Return (x, y) of the center of cell containing provided text 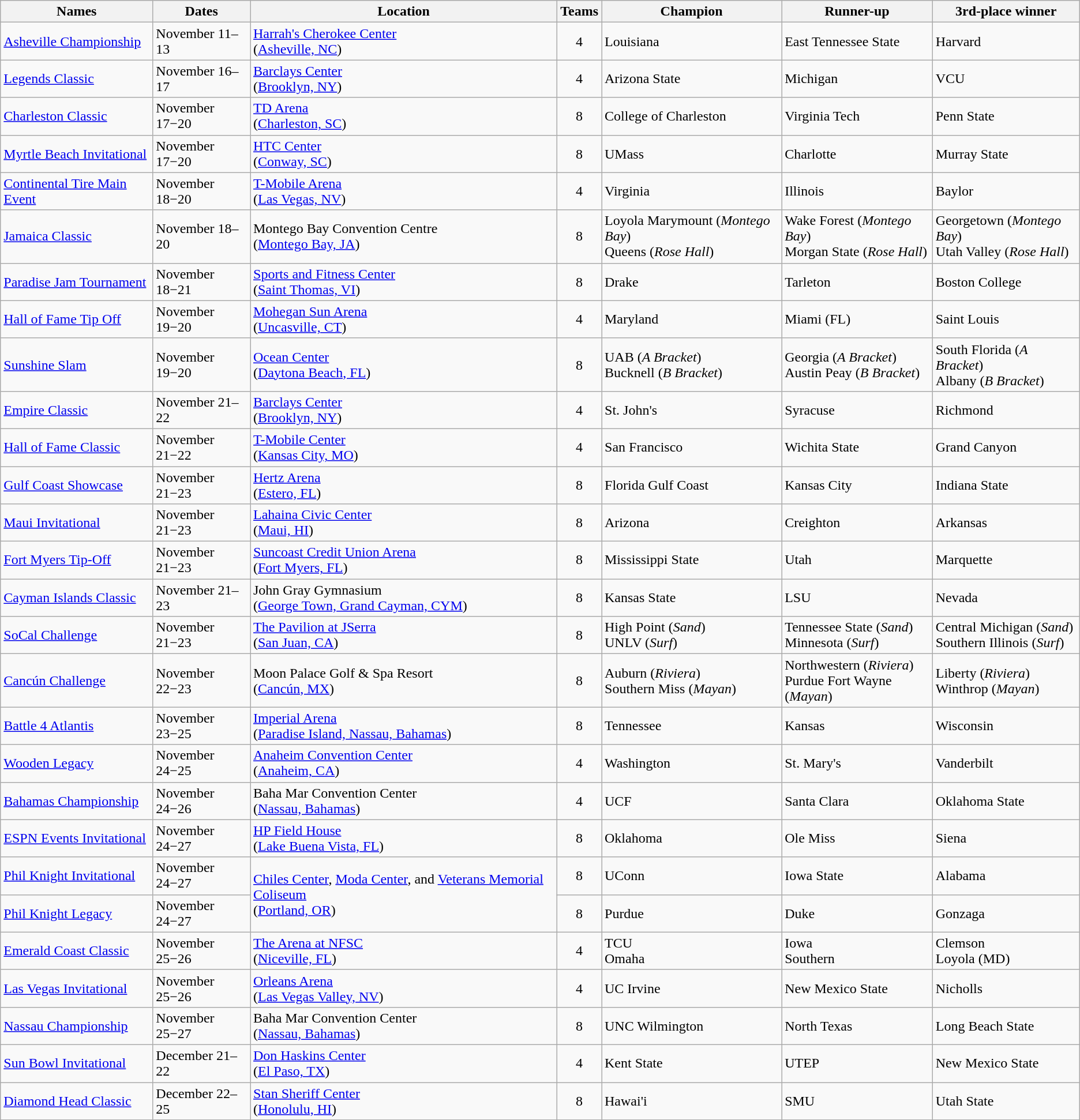
Las Vegas Invitational (77, 989)
HTC Center(Conway, SC) (404, 153)
Kent State (691, 1063)
St. John's (691, 409)
November 22−23 (202, 681)
November 18–20 (202, 236)
Sports and Fitness Center(Saint Thomas, VI) (404, 281)
Charlotte (857, 153)
Florida Gulf Coast (691, 484)
UMass (691, 153)
Vanderbilt (1006, 764)
ClemsonLoyola (MD) (1006, 950)
VCU (1006, 78)
Cancún Challenge (77, 681)
Paradise Jam Tournament (77, 281)
November 24−26 (202, 800)
Wisconsin (1006, 726)
Wake Forest (Montego Bay)Morgan State (Rose Hall) (857, 236)
Miami (FL) (857, 320)
Phil Knight Invitational (77, 875)
Santa Clara (857, 800)
November 25−27 (202, 1025)
Imperial Arena(Paradise Island, Nassau, Bahamas) (404, 726)
Emerald Coast Classic (77, 950)
Tennessee (691, 726)
November 21−22 (202, 448)
Bahamas Championship (77, 800)
Don Haskins Center(El Paso, TX) (404, 1063)
Murray State (1006, 153)
Alabama (1006, 875)
Penn State (1006, 116)
College of Charleston (691, 116)
Liberty (Riviera)Winthrop (Mayan) (1006, 681)
Oklahoma State (1006, 800)
November 18−20 (202, 191)
November 11–13 (202, 42)
Duke (857, 914)
Auburn (Riviera)Southern Miss (Mayan) (691, 681)
Teams (579, 12)
Mohegan Sun Arena(Uncasville, CT) (404, 320)
Northwestern (Riviera)Purdue Fort Wayne (Mayan) (857, 681)
November 21–22 (202, 409)
Maryland (691, 320)
The Arena at NFSC(Niceville, FL) (404, 950)
Hall of Fame Tip Off (77, 320)
Louisiana (691, 42)
UAB (A Bracket)Bucknell (B Bracket) (691, 364)
Gonzaga (1006, 914)
Georgia (A Bracket)Austin Peay (B Bracket) (857, 364)
Washington (691, 764)
John Gray Gymnasium(George Town, Grand Cayman, CYM) (404, 597)
SMU (857, 1100)
December 22–25 (202, 1100)
Kansas City (857, 484)
Tennessee State (Sand)Minnesota (Surf) (857, 636)
Kansas State (691, 597)
Sunshine Slam (77, 364)
Michigan (857, 78)
Wooden Legacy (77, 764)
Champion (691, 12)
Legends Classic (77, 78)
Saint Louis (1006, 320)
Indiana State (1006, 484)
November 21–23 (202, 597)
Nicholls (1006, 989)
Lahaina Civic Center(Maui, HI) (404, 523)
Georgetown (Montego Bay)Utah Valley (Rose Hall) (1006, 236)
Oklahoma (691, 839)
East Tennessee State (857, 42)
Hall of Fame Classic (77, 448)
UNC Wilmington (691, 1025)
Cayman Islands Classic (77, 597)
Battle 4 Atlantis (77, 726)
St. Mary's (857, 764)
Gulf Coast Showcase (77, 484)
Baylor (1006, 191)
Suncoast Credit Union Arena(Fort Myers, FL) (404, 561)
Dates (202, 12)
Illinois (857, 191)
Asheville Championship (77, 42)
Tarleton (857, 281)
High Point (Sand)UNLV (Surf) (691, 636)
November 23−25 (202, 726)
Arizona State (691, 78)
Grand Canyon (1006, 448)
TD Arena(Charleston, SC) (404, 116)
Syracuse (857, 409)
LSU (857, 597)
Utah (857, 561)
Moon Palace Golf & Spa Resort(Cancún, MX) (404, 681)
Siena (1006, 839)
Anaheim Convention Center(Anaheim, CA) (404, 764)
Fort Myers Tip-Off (77, 561)
Location (404, 12)
Orleans Arena(Las Vegas Valley, NV) (404, 989)
Diamond Head Classic (77, 1100)
Charleston Classic (77, 116)
Virginia Tech (857, 116)
The Pavilion at JSerra(San Juan, CA) (404, 636)
Purdue (691, 914)
Kansas (857, 726)
Nassau Championship (77, 1025)
Richmond (1006, 409)
UConn (691, 875)
Central Michigan (Sand)Southern Illinois (Surf) (1006, 636)
Myrtle Beach Invitational (77, 153)
Boston College (1006, 281)
HP Field House(Lake Buena Vista, FL) (404, 839)
Jamaica Classic (77, 236)
Arkansas (1006, 523)
Arizona (691, 523)
Maui Invitational (77, 523)
Runner-up (857, 12)
3rd-place winner (1006, 12)
T-Mobile Arena(Las Vegas, NV) (404, 191)
Names (77, 12)
Loyola Marymount (Montego Bay)Queens (Rose Hall) (691, 236)
North Texas (857, 1025)
Continental Tire Main Event (77, 191)
Chiles Center, Moda Center, and Veterans Memorial Coliseum(Portland, OR) (404, 895)
San Francisco (691, 448)
Ocean Center(Daytona Beach, FL) (404, 364)
SoCal Challenge (77, 636)
ESPN Events Invitational (77, 839)
UC Irvine (691, 989)
Harvard (1006, 42)
November 16–17 (202, 78)
Phil Knight Legacy (77, 914)
UCF (691, 800)
South Florida (A Bracket)Albany (B Bracket) (1006, 364)
Ole Miss (857, 839)
Mississippi State (691, 561)
November 24−25 (202, 764)
Empire Classic (77, 409)
Sun Bowl Invitational (77, 1063)
Wichita State (857, 448)
Montego Bay Convention Centre(Montego Bay, JA) (404, 236)
Marquette (1006, 561)
Long Beach State (1006, 1025)
November 18−21 (202, 281)
December 21–22 (202, 1063)
IowaSouthern (857, 950)
Harrah's Cherokee Center(Asheville, NC) (404, 42)
Iowa State (857, 875)
Virginia (691, 191)
Creighton (857, 523)
Hawai'i (691, 1100)
TCUOmaha (691, 950)
Hertz Arena(Estero, FL) (404, 484)
Nevada (1006, 597)
Drake (691, 281)
Utah State (1006, 1100)
UTEP (857, 1063)
T-Mobile Center(Kansas City, MO) (404, 448)
Stan Sheriff Center(Honolulu, HI) (404, 1100)
